Locate the cell with the specified text and output its [X, Y] center coordinate. 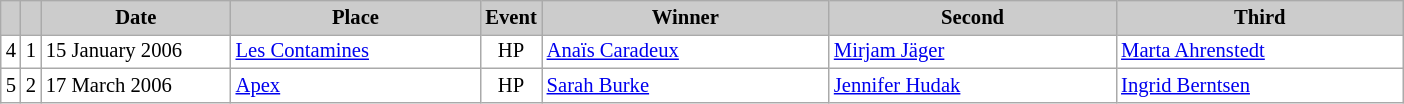
Les Contamines [356, 51]
Second [972, 17]
Event [510, 17]
15 January 2006 [136, 51]
Jennifer Hudak [972, 85]
1 [31, 51]
Place [356, 17]
Winner [686, 17]
5 [11, 85]
17 March 2006 [136, 85]
Marta Ahrenstedt [1260, 51]
Apex [356, 85]
4 [11, 51]
Mirjam Jäger [972, 51]
Third [1260, 17]
2 [31, 85]
Sarah Burke [686, 85]
Date [136, 17]
Anaïs Caradeux [686, 51]
Ingrid Berntsen [1260, 85]
